Identify which cell holds the provided text, then report its [X, Y] central coordinate. 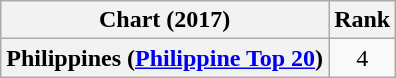
4 [362, 58]
Chart (2017) [165, 20]
Philippines (Philippine Top 20) [165, 58]
Rank [362, 20]
